Provide the (X, Y) coordinate of the cell's center where the given text is located.  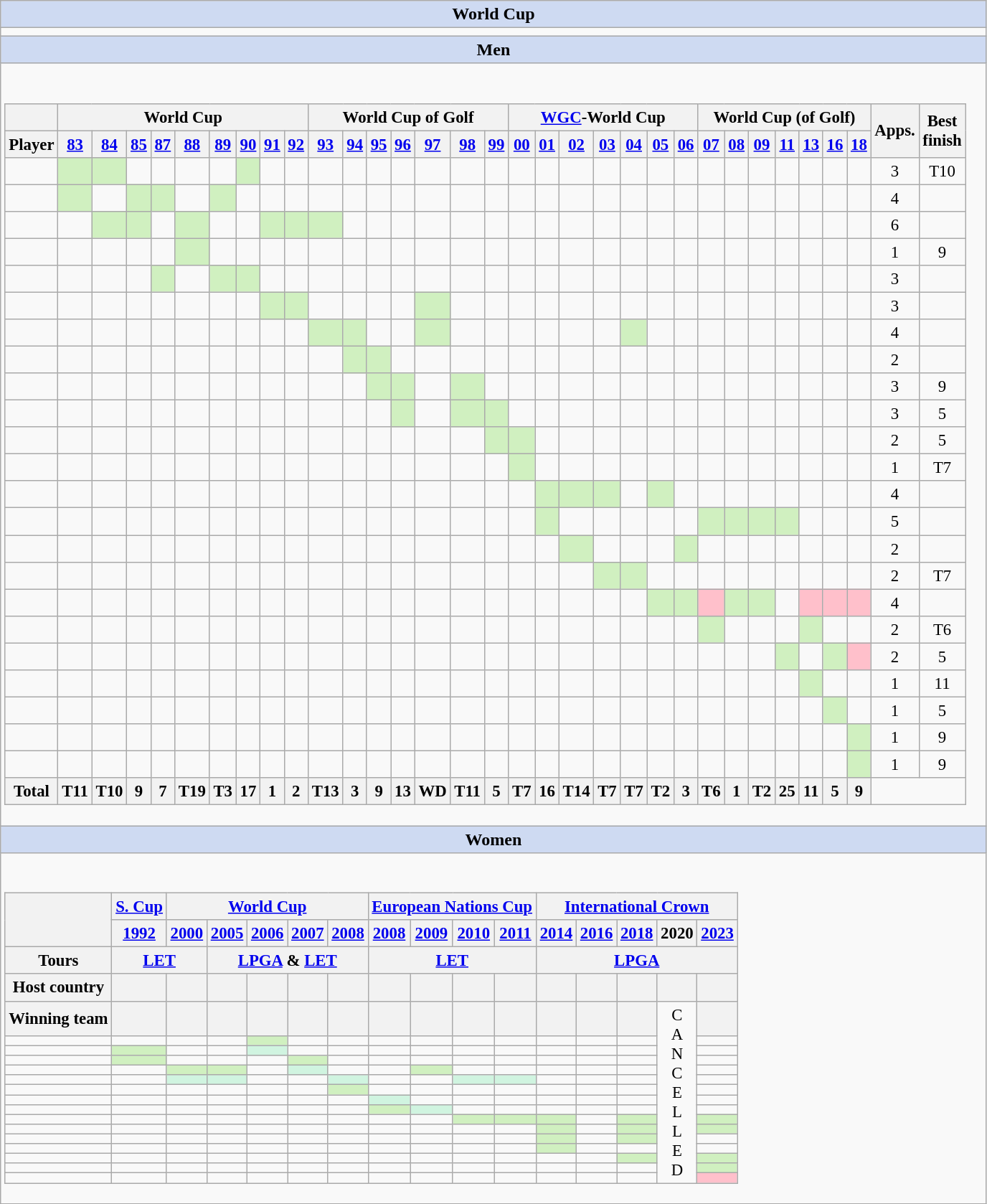
T19 (192, 791)
2016 (596, 933)
2011 (516, 933)
7 (162, 791)
94 (354, 144)
85 (139, 144)
2009 (432, 933)
03 (607, 144)
T13 (326, 791)
84 (109, 144)
01 (547, 144)
CANCELLED (677, 1092)
2006 (268, 933)
2023 (717, 933)
European Nations Cup (452, 907)
Men (493, 50)
Bestfinish (943, 131)
25 (788, 791)
06 (686, 144)
93 (326, 144)
Women (493, 839)
2018 (637, 933)
09 (762, 144)
05 (660, 144)
90 (248, 144)
02 (577, 144)
96 (403, 144)
18 (859, 144)
00 (522, 144)
97 (433, 144)
2020 (677, 933)
International Crown (637, 907)
Apps. (895, 131)
1992 (139, 933)
89 (222, 144)
92 (296, 144)
WGC-World Cup (603, 117)
08 (736, 144)
88 (192, 144)
WD (433, 791)
S. Cup (139, 907)
95 (379, 144)
Player (32, 144)
2005 (227, 933)
World Cup (of Golf) (785, 117)
2014 (556, 933)
83 (75, 144)
Host country (59, 987)
99 (496, 144)
6 (895, 225)
2000 (186, 933)
98 (468, 144)
87 (162, 144)
17 (248, 791)
T14 (577, 791)
LPGA (637, 961)
World Cup of Golf (407, 117)
2007 (308, 933)
91 (273, 144)
Winning team (59, 1019)
LPGA & LET (287, 961)
07 (712, 144)
2010 (473, 933)
T3 (222, 791)
04 (634, 144)
Total (32, 791)
Tours (59, 961)
